Pinpoint the cell where the given text exists, returning its [x, y] midpoint coordinate. 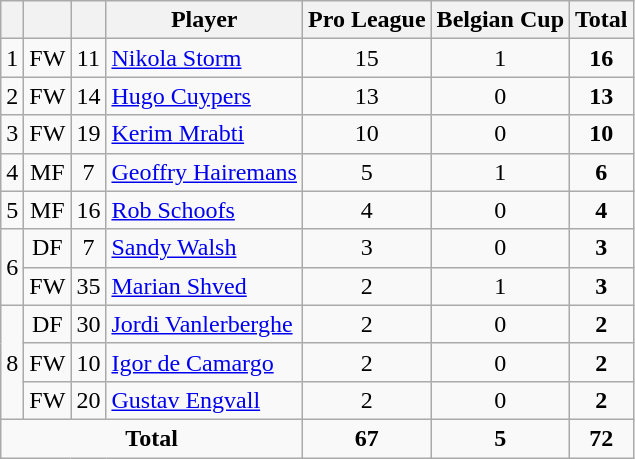
30 [88, 324]
Jordi Vanlerberghe [204, 324]
19 [88, 134]
67 [366, 438]
Marian Shved [204, 286]
Belgian Cup [500, 20]
Geoffry Hairemans [204, 172]
Player [204, 20]
Hugo Cuypers [204, 96]
Pro League [366, 20]
Rob Schoofs [204, 210]
Gustav Engvall [204, 400]
20 [88, 400]
15 [366, 58]
Kerim Mrabti [204, 134]
35 [88, 286]
Nikola Storm [204, 58]
8 [12, 362]
Sandy Walsh [204, 248]
14 [88, 96]
11 [88, 58]
Igor de Camargo [204, 362]
72 [602, 438]
